Output the [X, Y] coordinate of the center of the cell containing the given text.  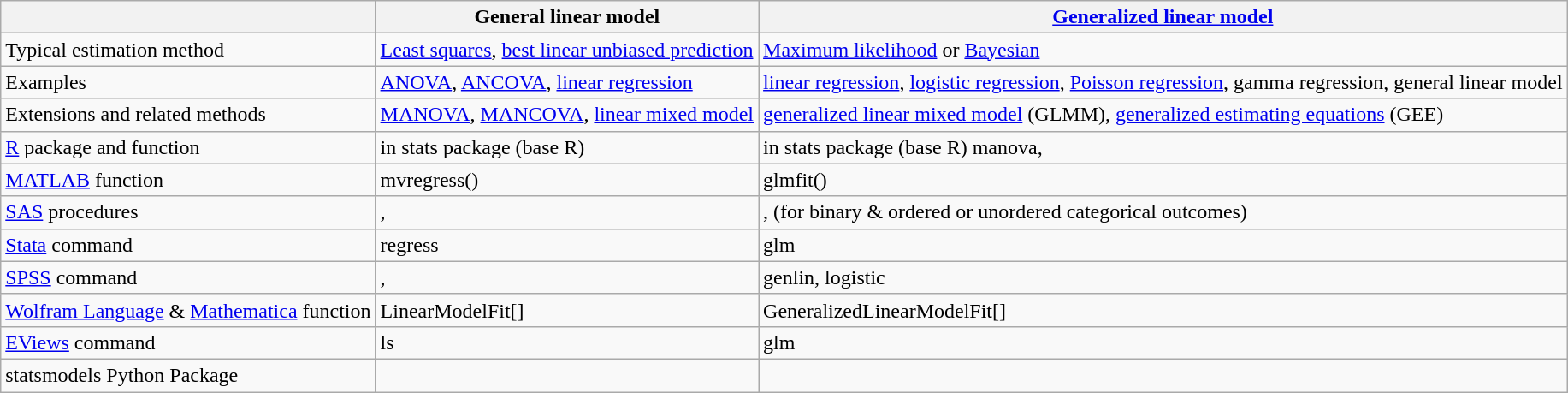
Typical estimation method [188, 50]
mvregress() [566, 180]
SPSS command [188, 277]
statsmodels Python Package [188, 375]
regress [566, 245]
MATLAB function [188, 180]
generalized linear mixed model (GLMM), generalized estimating equations (GEE) [1163, 115]
Extensions and related methods [188, 115]
ls [566, 342]
Generalized linear model [1163, 17]
Maximum likelihood or Bayesian [1163, 50]
GeneralizedLinearModelFit[] [1163, 310]
EViews command [188, 342]
General linear model [566, 17]
SAS procedures [188, 212]
glmfit() [1163, 180]
genlin, logistic [1163, 277]
in stats package (base R) manova, [1163, 147]
Stata command [188, 245]
R package and function [188, 147]
linear regression, logistic regression, Poisson regression, gamma regression, general linear model [1163, 82]
in stats package (base R) [566, 147]
MANOVA, MANCOVA, linear mixed model [566, 115]
ANOVA, ANCOVA, linear regression [566, 82]
Wolfram Language & Mathematica function [188, 310]
Examples [188, 82]
LinearModelFit[] [566, 310]
, (for binary & ordered or unordered categorical outcomes) [1163, 212]
Least squares, best linear unbiased prediction [566, 50]
